Provide the (X, Y) coordinate of the cell's center where the given text is located.  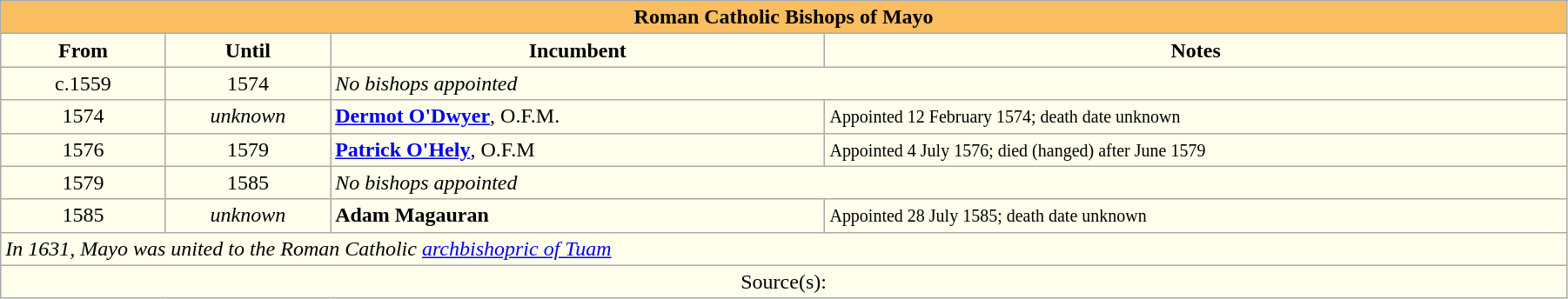
Until (247, 50)
Adam Magauran (578, 216)
Source(s): (784, 282)
Appointed 4 July 1576; died (hanged) after June 1579 (1196, 149)
Dermot O'Dwyer, O.F.M. (578, 116)
Appointed 28 July 1585; death date unknown (1196, 216)
Incumbent (578, 50)
Patrick O'Hely, O.F.M (578, 149)
Roman Catholic Bishops of Mayo (784, 17)
1576 (84, 149)
Appointed 12 February 1574; death date unknown (1196, 116)
Notes (1196, 50)
From (84, 50)
c.1559 (84, 83)
In 1631, Mayo was united to the Roman Catholic archbishopric of Tuam (784, 249)
